Detect which cell encompasses the target text, then output its [X, Y] center coordinate. 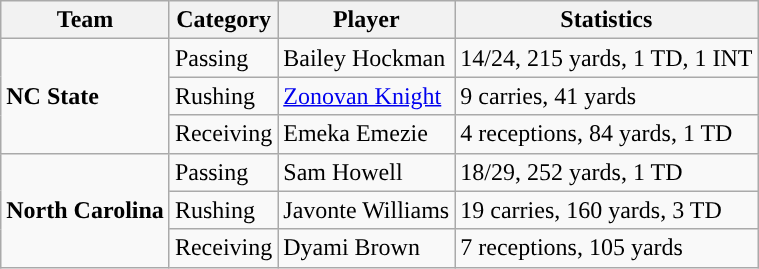
Zonovan Knight [366, 96]
North Carolina [86, 210]
Emeka Emezie [366, 134]
Sam Howell [366, 172]
14/24, 215 yards, 1 TD, 1 INT [606, 58]
19 carries, 160 yards, 3 TD [606, 210]
Bailey Hockman [366, 58]
18/29, 252 yards, 1 TD [606, 172]
7 receptions, 105 yards [606, 248]
NC State [86, 96]
Player [366, 20]
9 carries, 41 yards [606, 96]
Category [223, 20]
Javonte Williams [366, 210]
Dyami Brown [366, 248]
4 receptions, 84 yards, 1 TD [606, 134]
Statistics [606, 20]
Team [86, 20]
